Determine the [X, Y] coordinate at the center of the cell enclosing the given text.  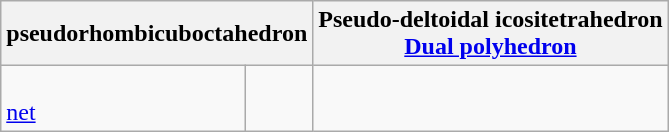
net [124, 98]
pseudorhombicuboctahedron [157, 34]
Pseudo-deltoidal icositetrahedronDual polyhedron [490, 34]
